Provide the (X, Y) coordinate of the cell's center where the given text is located.  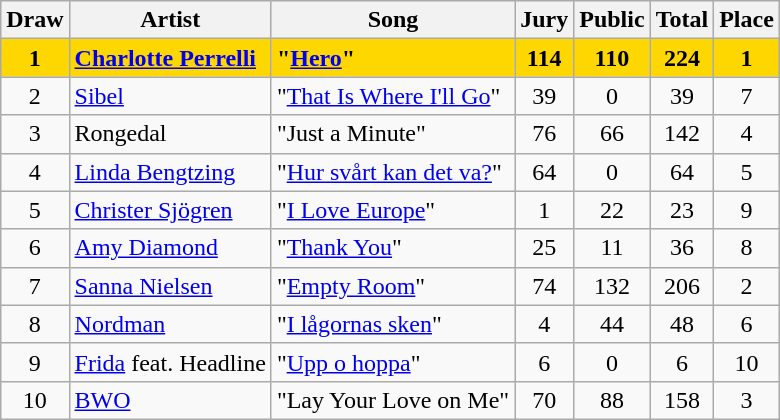
"Hur svårt kan det va?" (392, 172)
"Just a Minute" (392, 134)
Public (612, 20)
36 (682, 248)
132 (612, 286)
44 (612, 324)
Sanna Nielsen (170, 286)
"I lågornas sken" (392, 324)
23 (682, 210)
Sibel (170, 96)
76 (544, 134)
"Empty Room" (392, 286)
158 (682, 400)
142 (682, 134)
Draw (35, 20)
88 (612, 400)
"That Is Where I'll Go" (392, 96)
"Hero" (392, 58)
Jury (544, 20)
"Upp o hoppa" (392, 362)
Place (747, 20)
BWO (170, 400)
"I Love Europe" (392, 210)
206 (682, 286)
Nordman (170, 324)
Christer Sjögren (170, 210)
22 (612, 210)
11 (612, 248)
110 (612, 58)
Charlotte Perrelli (170, 58)
"Thank You" (392, 248)
Total (682, 20)
48 (682, 324)
66 (612, 134)
Linda Bengtzing (170, 172)
Frida feat. Headline (170, 362)
"Lay Your Love on Me" (392, 400)
Amy Diamond (170, 248)
Rongedal (170, 134)
224 (682, 58)
70 (544, 400)
Artist (170, 20)
114 (544, 58)
74 (544, 286)
25 (544, 248)
Song (392, 20)
